Return the [X, Y] coordinate for the center point of the cell that contains the specified text.  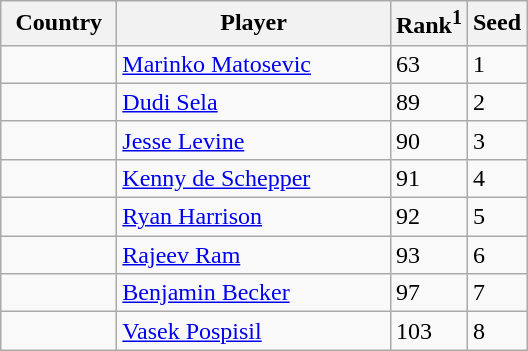
Seed [496, 24]
3 [496, 140]
4 [496, 178]
63 [428, 64]
93 [428, 255]
103 [428, 331]
5 [496, 217]
2 [496, 102]
Player [254, 24]
Jesse Levine [254, 140]
90 [428, 140]
6 [496, 255]
97 [428, 293]
Vasek Pospisil [254, 331]
92 [428, 217]
Rajeev Ram [254, 255]
89 [428, 102]
Kenny de Schepper [254, 178]
91 [428, 178]
Benjamin Becker [254, 293]
Marinko Matosevic [254, 64]
Country [59, 24]
Dudi Sela [254, 102]
8 [496, 331]
7 [496, 293]
1 [496, 64]
Rank1 [428, 24]
Ryan Harrison [254, 217]
